Provide the [X, Y] coordinate of the cell's center where the given text is located.  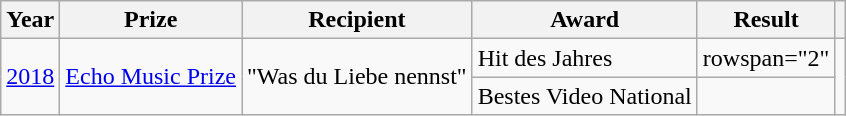
Year [30, 20]
Award [584, 20]
Echo Music Prize [151, 77]
Bestes Video National [584, 96]
Result [766, 20]
Recipient [358, 20]
2018 [30, 77]
"Was du Liebe nennst" [358, 77]
Prize [151, 20]
rowspan="2" [766, 58]
Hit des Jahres [584, 58]
